Output the [X, Y] coordinate of the center of the cell containing the given text.  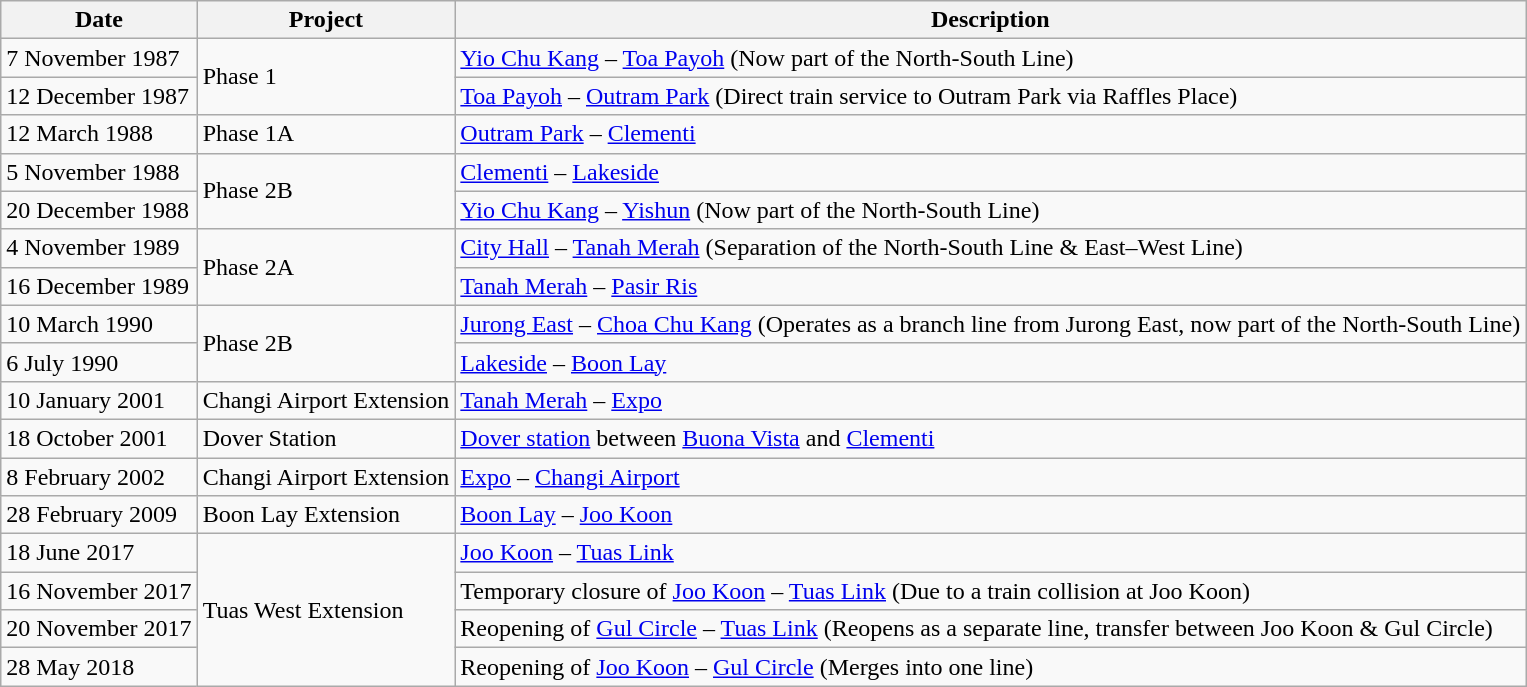
7 November 1987 [99, 58]
6 July 1990 [99, 362]
Phase 1A [326, 134]
Dover station between Buona Vista and Clementi [990, 438]
Joo Koon – Tuas Link [990, 553]
Description [990, 20]
16 November 2017 [99, 591]
18 June 2017 [99, 553]
20 December 1988 [99, 210]
4 November 1989 [99, 248]
Tanah Merah – Expo [990, 400]
Phase 1 [326, 77]
Expo – Changi Airport [990, 477]
Phase 2A [326, 267]
Toa Payoh – Outram Park (Direct train service to Outram Park via Raffles Place) [990, 96]
Temporary closure of Joo Koon – Tuas Link (Due to a train collision at Joo Koon) [990, 591]
Yio Chu Kang – Yishun (Now part of the North-South Line) [990, 210]
12 March 1988 [99, 134]
18 October 2001 [99, 438]
8 February 2002 [99, 477]
16 December 1989 [99, 286]
Outram Park – Clementi [990, 134]
28 February 2009 [99, 515]
Boon Lay Extension [326, 515]
City Hall – Tanah Merah (Separation of the North-South Line & East–West Line) [990, 248]
Date [99, 20]
Reopening of Gul Circle – Tuas Link (Reopens as a separate line, transfer between Joo Koon & Gul Circle) [990, 629]
5 November 1988 [99, 172]
12 December 1987 [99, 96]
Yio Chu Kang – Toa Payoh (Now part of the North-South Line) [990, 58]
28 May 2018 [99, 667]
Tuas West Extension [326, 610]
Reopening of Joo Koon – Gul Circle (Merges into one line) [990, 667]
Boon Lay – Joo Koon [990, 515]
Dover Station [326, 438]
Clementi – Lakeside [990, 172]
Jurong East – Choa Chu Kang (Operates as a branch line from Jurong East, now part of the North-South Line) [990, 324]
10 January 2001 [99, 400]
20 November 2017 [99, 629]
Project [326, 20]
10 March 1990 [99, 324]
Tanah Merah – Pasir Ris [990, 286]
Lakeside – Boon Lay [990, 362]
